Return [X, Y] of the center of cell containing provided text 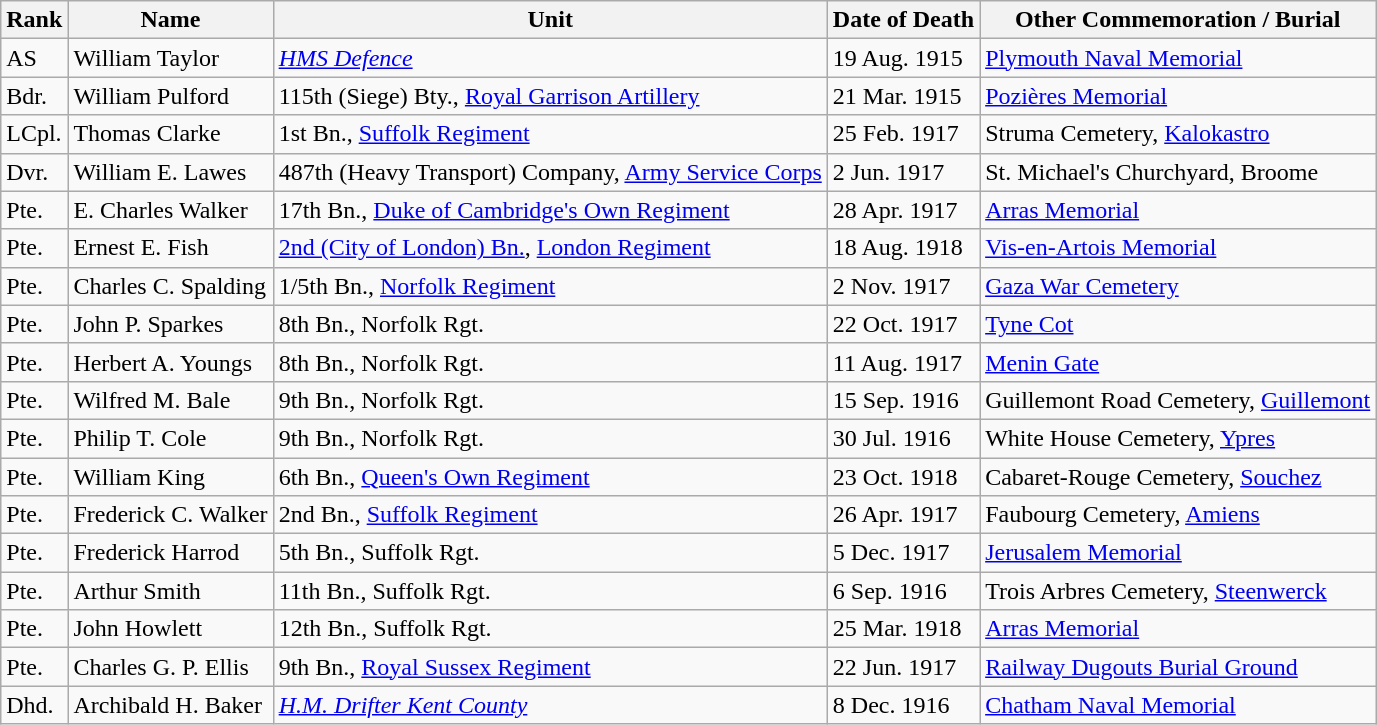
William Pulford [170, 96]
Charles G. P. Ellis [170, 667]
John P. Sparkes [170, 324]
H.M. Drifter Kent County [550, 705]
Date of Death [903, 20]
Name [170, 20]
Arthur Smith [170, 591]
White House Cemetery, Ypres [1178, 438]
Dhd. [34, 705]
Rank [34, 20]
25 Feb. 1917 [903, 134]
22 Oct. 1917 [903, 324]
Wilfred M. Bale [170, 400]
Ernest E. Fish [170, 248]
Railway Dugouts Burial Ground [1178, 667]
25 Mar. 1918 [903, 629]
11 Aug. 1917 [903, 362]
William Taylor [170, 58]
23 Oct. 1918 [903, 477]
21 Mar. 1915 [903, 96]
William King [170, 477]
1/5th Bn., Norfolk Regiment [550, 286]
487th (Heavy Transport) Company, Army Service Corps [550, 172]
2 Nov. 1917 [903, 286]
HMS Defence [550, 58]
6 Sep. 1916 [903, 591]
17th Bn., Duke of Cambridge's Own Regiment [550, 210]
Plymouth Naval Memorial [1178, 58]
LCpl. [34, 134]
30 Jul. 1916 [903, 438]
Pozières Memorial [1178, 96]
19 Aug. 1915 [903, 58]
Guillemont Road Cemetery, Guillemont [1178, 400]
Unit [550, 20]
1st Bn., Suffolk Regiment [550, 134]
26 Apr. 1917 [903, 515]
Cabaret-Rouge Cemetery, Souchez [1178, 477]
Bdr. [34, 96]
8 Dec. 1916 [903, 705]
Other Commemoration / Burial [1178, 20]
Frederick Harrod [170, 553]
Chatham Naval Memorial [1178, 705]
St. Michael's Churchyard, Broome [1178, 172]
2nd (City of London) Bn., London Regiment [550, 248]
Vis-en-Artois Memorial [1178, 248]
18 Aug. 1918 [903, 248]
E. Charles Walker [170, 210]
William E. Lawes [170, 172]
22 Jun. 1917 [903, 667]
AS [34, 58]
Struma Cemetery, Kalokastro [1178, 134]
Menin Gate [1178, 362]
12th Bn., Suffolk Rgt. [550, 629]
Philip T. Cole [170, 438]
28 Apr. 1917 [903, 210]
Herbert A. Youngs [170, 362]
9th Bn., Royal Sussex Regiment [550, 667]
Jerusalem Memorial [1178, 553]
6th Bn., Queen's Own Regiment [550, 477]
5th Bn., Suffolk Rgt. [550, 553]
Thomas Clarke [170, 134]
115th (Siege) Bty., Royal Garrison Artillery [550, 96]
Charles C. Spalding [170, 286]
11th Bn., Suffolk Rgt. [550, 591]
2nd Bn., Suffolk Regiment [550, 515]
Trois Arbres Cemetery, Steenwerck [1178, 591]
Gaza War Cemetery [1178, 286]
Tyne Cot [1178, 324]
Frederick C. Walker [170, 515]
John Howlett [170, 629]
15 Sep. 1916 [903, 400]
Faubourg Cemetery, Amiens [1178, 515]
5 Dec. 1917 [903, 553]
Archibald H. Baker [170, 705]
2 Jun. 1917 [903, 172]
Dvr. [34, 172]
